Identify which cell holds the provided text, then report its [x, y] central coordinate. 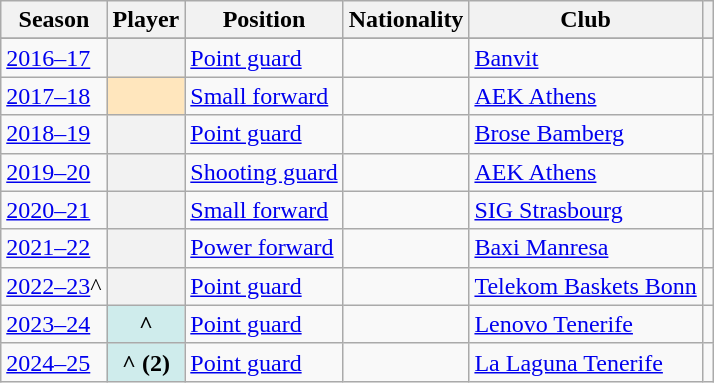
2021–22 [54, 248]
2019–20 [54, 172]
2017–18 [54, 96]
Brose Bamberg [586, 134]
Telekom Baskets Bonn [586, 286]
2016–17 [54, 58]
Power forward [264, 248]
2018–19 [54, 134]
Position [264, 20]
2024–25 [54, 362]
Club [586, 20]
^ (2) [146, 362]
Season [54, 20]
2020–21 [54, 210]
Nationality [406, 20]
Banvit [586, 58]
SIG Strasbourg [586, 210]
Lenovo Tenerife [586, 324]
2022–23^ [54, 286]
^ [146, 324]
La Laguna Tenerife [586, 362]
Player [146, 20]
2023–24 [54, 324]
Baxi Manresa [586, 248]
Shooting guard [264, 172]
